Identify which cell holds the provided text, then report its [x, y] central coordinate. 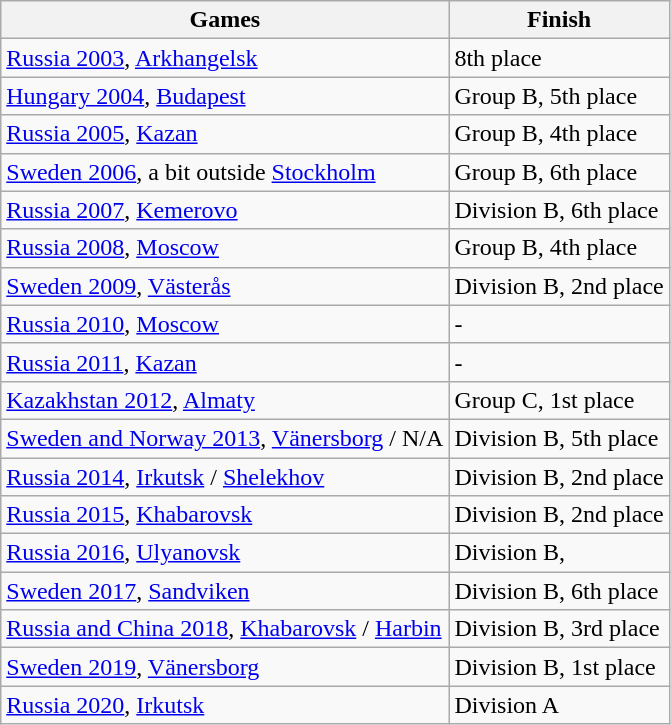
Division B, 3rd place [559, 629]
Group C, 1st place [559, 400]
Russia 2003, Arkhangelsk [225, 58]
Kazakhstan 2012, Almaty [225, 400]
Games [225, 20]
Sweden 2019, Vänersborg [225, 667]
Russia 2010, Moscow [225, 324]
Russia 2008, Moscow [225, 248]
Russia 2005, Kazan [225, 134]
8th place [559, 58]
Group B, 6th place [559, 172]
Finish [559, 20]
Russia 2011, Kazan [225, 362]
Division B, 5th place [559, 438]
Sweden 2009, Västerås [225, 286]
Sweden 2017, Sandviken [225, 591]
Hungary 2004, Budapest [225, 96]
Division A [559, 705]
Russia 2015, Khabarovsk [225, 515]
Division B, [559, 553]
Russia 2016, Ulyanovsk [225, 553]
Group B, 5th place [559, 96]
Sweden 2006, a bit outside Stockholm [225, 172]
Division B, 1st place [559, 667]
Russia 2014, Irkutsk / Shelekhov [225, 477]
Russia 2007, Kemerovo [225, 210]
Russia and China 2018, Khabarovsk / Harbin [225, 629]
Russia 2020, Irkutsk [225, 705]
Sweden and Norway 2013, Vänersborg / N/A [225, 438]
